Locate the cell with the specified text and output its (X, Y) center coordinate. 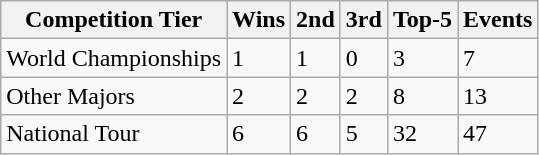
13 (498, 96)
3rd (364, 20)
2nd (316, 20)
Events (498, 20)
0 (364, 58)
7 (498, 58)
32 (422, 134)
Top-5 (422, 20)
Wins (259, 20)
Competition Tier (114, 20)
8 (422, 96)
47 (498, 134)
World Championships (114, 58)
3 (422, 58)
National Tour (114, 134)
Other Majors (114, 96)
5 (364, 134)
